Output the (X, Y) coordinate of the center of the cell containing the given text.  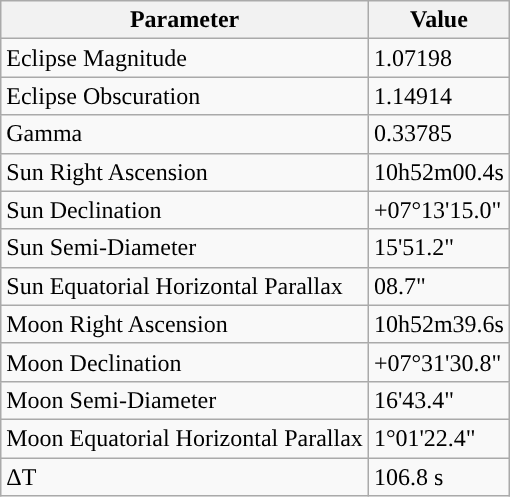
1.14914 (438, 96)
Eclipse Obscuration (185, 96)
106.8 s (438, 477)
Sun Right Ascension (185, 172)
1°01'22.4" (438, 438)
10h52m00.4s (438, 172)
Sun Equatorial Horizontal Parallax (185, 286)
08.7" (438, 286)
Value (438, 20)
Moon Equatorial Horizontal Parallax (185, 438)
+07°13'15.0" (438, 210)
16'43.4" (438, 400)
0.33785 (438, 134)
Gamma (185, 134)
10h52m39.6s (438, 324)
Eclipse Magnitude (185, 58)
Parameter (185, 20)
Sun Semi-Diameter (185, 248)
Sun Declination (185, 210)
Moon Declination (185, 362)
+07°31'30.8" (438, 362)
Moon Semi-Diameter (185, 400)
1.07198 (438, 58)
Moon Right Ascension (185, 324)
15'51.2" (438, 248)
ΔT (185, 477)
